For the text-containing cell, return its midpoint in (x, y) coordinate format. 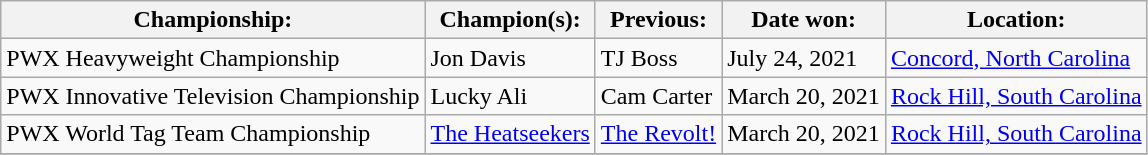
July 24, 2021 (804, 58)
Date won: (804, 20)
Lucky Ali (510, 96)
The Heatseekers (510, 134)
Location: (1016, 20)
The Revolt! (658, 134)
PWX Innovative Television Championship (213, 96)
Cam Carter (658, 96)
TJ Boss (658, 58)
PWX Heavyweight Championship (213, 58)
Championship: (213, 20)
Champion(s): (510, 20)
PWX World Tag Team Championship (213, 134)
Previous: (658, 20)
Jon Davis (510, 58)
Concord, North Carolina (1016, 58)
